Determine the [X, Y] coordinate at the center of the cell enclosing the given text.  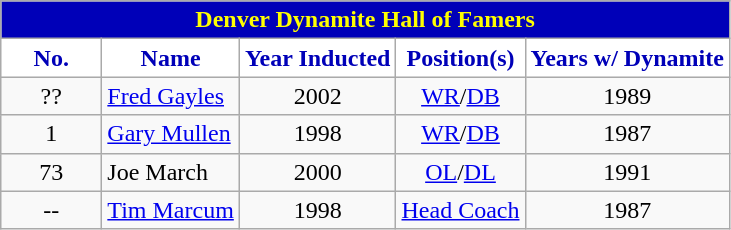
Position(s) [460, 58]
No. [52, 58]
2002 [318, 96]
Year Inducted [318, 58]
Joe March [171, 172]
Fred Gayles [171, 96]
Denver Dynamite Hall of Famers [366, 20]
Tim Marcum [171, 210]
?? [52, 96]
1991 [627, 172]
Years w/ Dynamite [627, 58]
Name [171, 58]
Head Coach [460, 210]
OL/DL [460, 172]
2000 [318, 172]
73 [52, 172]
Gary Mullen [171, 134]
1989 [627, 96]
-- [52, 210]
1 [52, 134]
